Provide the [x, y] coordinate of the cell's center where the given text is located.  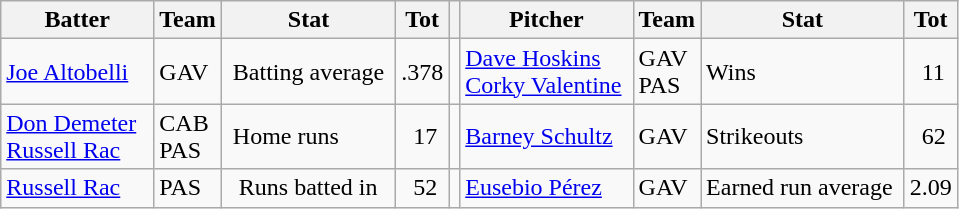
Home runs [308, 136]
52 [422, 188]
Wins [803, 72]
17 [422, 136]
Batter [78, 20]
62 [930, 136]
Pitcher [546, 20]
Earned run average [803, 188]
Joe Altobelli [78, 72]
GAVPAS [667, 72]
Runs batted in [308, 188]
2.09 [930, 188]
CABPAS [188, 136]
Batting average [308, 72]
PAS [188, 188]
.378 [422, 72]
Eusebio Pérez [546, 188]
11 [930, 72]
Dave HoskinsCorky Valentine [546, 72]
Strikeouts [803, 136]
Russell Rac [78, 188]
Barney Schultz [546, 136]
Don Demeter Russell Rac [78, 136]
